Scan for the cell matching the given text and deliver its (x, y) coordinate at center. 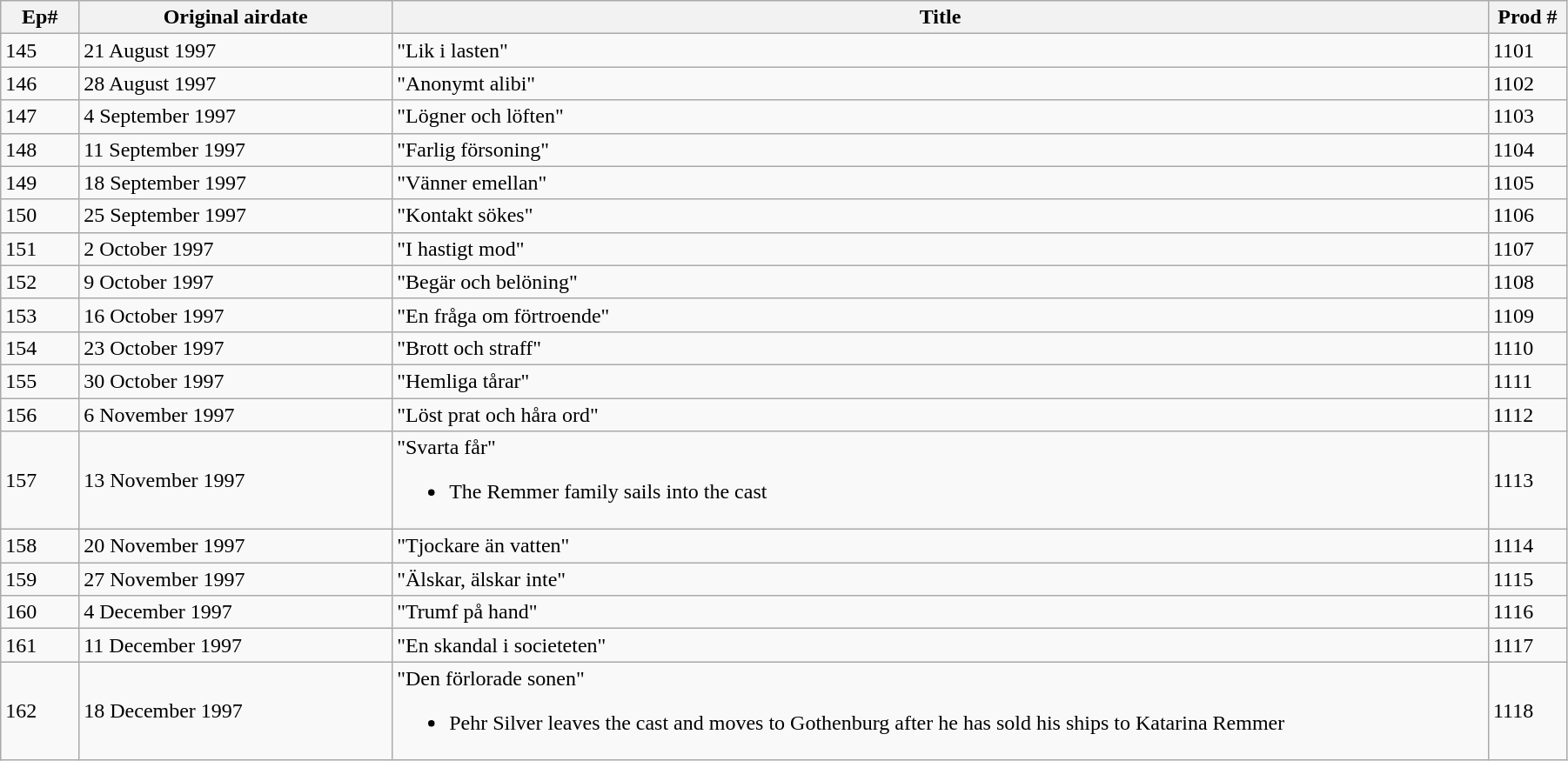
1116 (1527, 612)
148 (40, 150)
"Begär och belöning" (941, 282)
1117 (1527, 645)
"Kontakt sökes" (941, 216)
154 (40, 348)
21 August 1997 (236, 50)
1118 (1527, 711)
"Hemliga tårar" (941, 381)
1110 (1527, 348)
11 December 1997 (236, 645)
28 August 1997 (236, 83)
Ep# (40, 17)
145 (40, 50)
"Farlig försoning" (941, 150)
1112 (1527, 415)
"En fråga om förtroende" (941, 315)
"Lögner och löften" (941, 117)
1103 (1527, 117)
25 September 1997 (236, 216)
159 (40, 579)
18 December 1997 (236, 711)
"Trumf på hand" (941, 612)
11 September 1997 (236, 150)
18 September 1997 (236, 183)
152 (40, 282)
2 October 1997 (236, 249)
160 (40, 612)
"Tjockare än vatten" (941, 546)
Original airdate (236, 17)
"Brott och straff" (941, 348)
4 December 1997 (236, 612)
151 (40, 249)
"Lik i lasten" (941, 50)
161 (40, 645)
156 (40, 415)
27 November 1997 (236, 579)
146 (40, 83)
16 October 1997 (236, 315)
"En skandal i societeten" (941, 645)
"Älskar, älskar inte" (941, 579)
1115 (1527, 579)
1105 (1527, 183)
1114 (1527, 546)
20 November 1997 (236, 546)
"Löst prat och håra ord" (941, 415)
23 October 1997 (236, 348)
1102 (1527, 83)
1107 (1527, 249)
4 September 1997 (236, 117)
Prod # (1527, 17)
"I hastigt mod" (941, 249)
1111 (1527, 381)
1109 (1527, 315)
1113 (1527, 480)
1106 (1527, 216)
1104 (1527, 150)
"Svarta får"The Remmer family sails into the cast (941, 480)
162 (40, 711)
13 November 1997 (236, 480)
149 (40, 183)
30 October 1997 (236, 381)
"Vänner emellan" (941, 183)
155 (40, 381)
1108 (1527, 282)
9 October 1997 (236, 282)
Title (941, 17)
158 (40, 546)
"Anonymt alibi" (941, 83)
157 (40, 480)
150 (40, 216)
153 (40, 315)
"Den förlorade sonen"Pehr Silver leaves the cast and moves to Gothenburg after he has sold his ships to Katarina Remmer (941, 711)
6 November 1997 (236, 415)
1101 (1527, 50)
147 (40, 117)
